Return (x, y) of the center of cell containing provided text 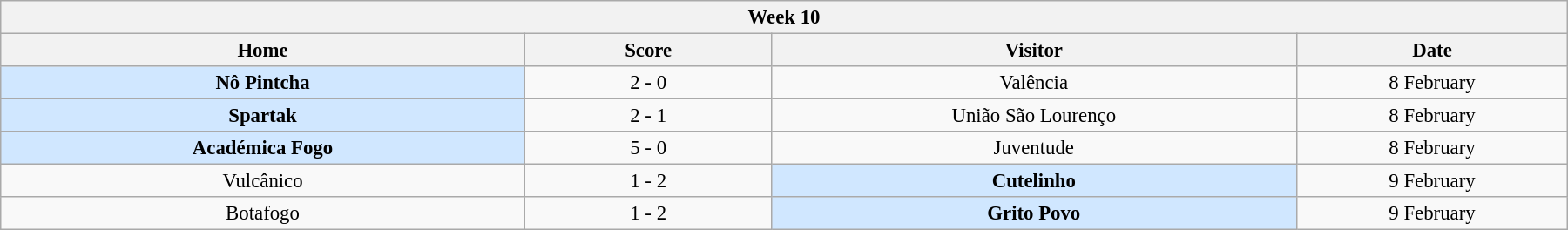
Valência (1033, 83)
Score (648, 51)
Cutelinho (1033, 181)
Botafogo (263, 213)
União São Lourenço (1033, 116)
Home (263, 51)
Spartak (263, 116)
Grito Povo (1033, 213)
Académica Fogo (263, 148)
Juventude (1033, 148)
Date (1432, 51)
5 - 0 (648, 148)
Visitor (1033, 51)
Vulcânico (263, 181)
Nô Pintcha (263, 83)
2 - 1 (648, 116)
Week 10 (784, 17)
2 - 0 (648, 83)
